Pinpoint the cell where the given text exists, returning its (x, y) midpoint coordinate. 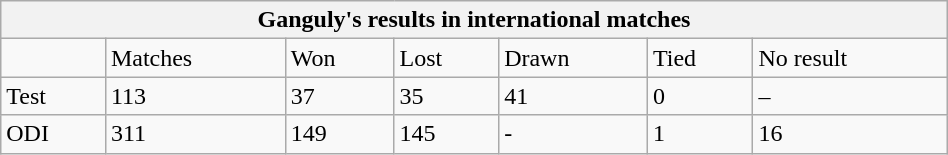
Tied (700, 58)
37 (340, 96)
149 (340, 134)
1 (700, 134)
311 (195, 134)
- (574, 134)
ODI (54, 134)
Won (340, 58)
No result (850, 58)
113 (195, 96)
Drawn (574, 58)
Lost (446, 58)
– (850, 96)
145 (446, 134)
Test (54, 96)
0 (700, 96)
Matches (195, 58)
35 (446, 96)
16 (850, 134)
41 (574, 96)
Ganguly's results in international matches (474, 20)
